Capture the cell that displays the provided text and extract its [X, Y] central coordinate. 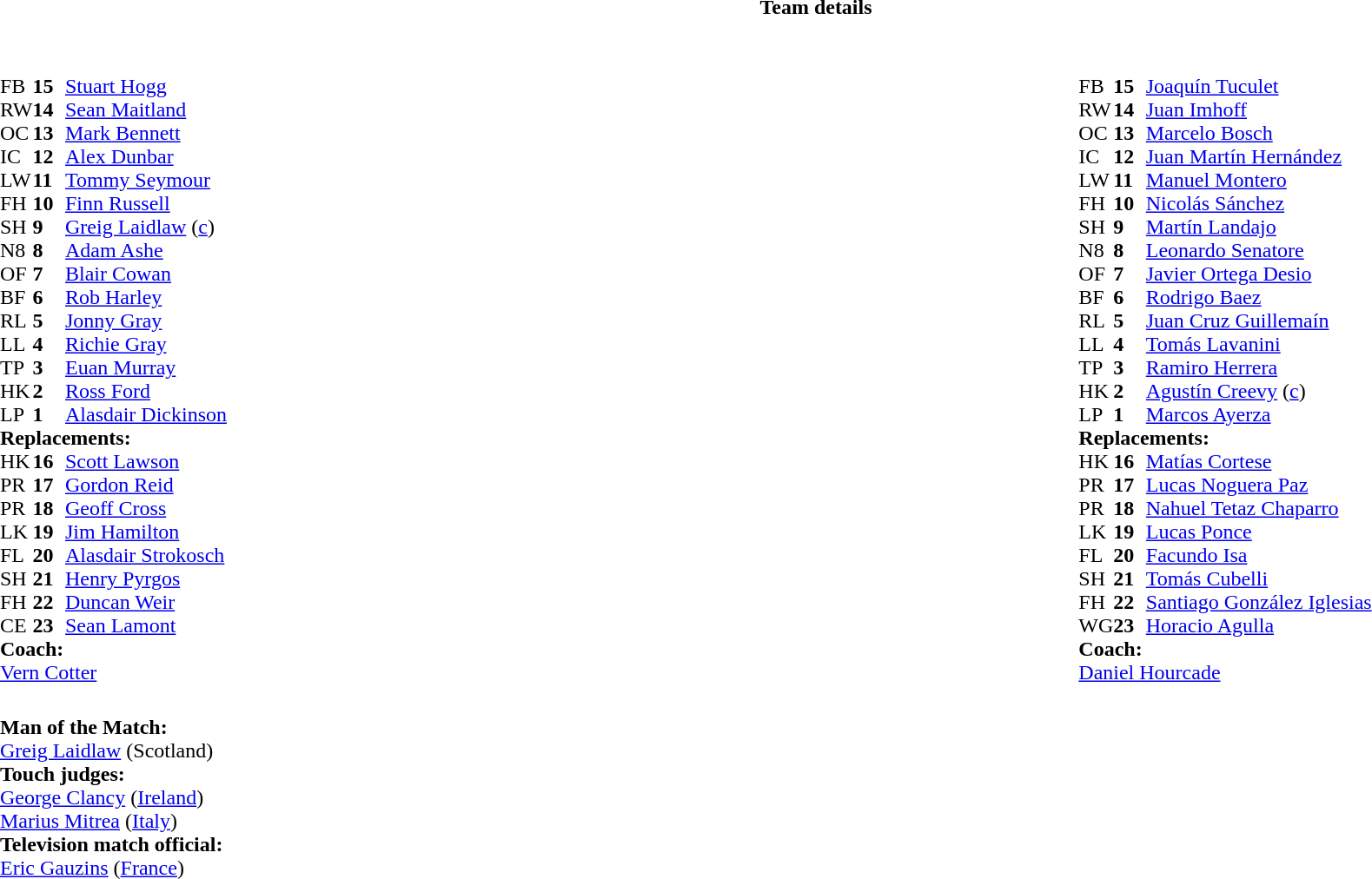
Duncan Weir [146, 603]
Santiago González Iglesias [1259, 603]
Blair Cowan [146, 274]
Joaquín Tuculet [1259, 87]
Jim Hamilton [146, 532]
Facundo Isa [1259, 556]
Tommy Seymour [146, 181]
Gordon Reid [146, 485]
Sean Maitland [146, 109]
Jonny Gray [146, 321]
Mark Bennett [146, 134]
Juan Cruz Guillemaín [1259, 321]
Richie Gray [146, 344]
Ross Ford [146, 391]
Horacio Agulla [1259, 625]
Ramiro Herrera [1259, 368]
Euan Murray [146, 368]
Henry Pyrgos [146, 578]
Finn Russell [146, 203]
Alex Dunbar [146, 156]
Rodrigo Baez [1259, 297]
CE [17, 625]
Rob Harley [146, 297]
Tomás Cubelli [1259, 578]
Geoff Cross [146, 509]
Javier Ortega Desio [1259, 274]
Martín Landajo [1259, 228]
Manuel Montero [1259, 181]
Lucas Ponce [1259, 532]
Matías Cortese [1259, 462]
WG [1096, 625]
Marcos Ayerza [1259, 415]
Scott Lawson [146, 462]
Daniel Hourcade [1225, 672]
Alasdair Dickinson [146, 415]
Adam Ashe [146, 250]
Marcelo Bosch [1259, 134]
Agustín Creevy (c) [1259, 391]
Greig Laidlaw (c) [146, 228]
Juan Imhoff [1259, 109]
Vern Cotter [113, 672]
Leonardo Senatore [1259, 250]
Nicolás Sánchez [1259, 203]
Nahuel Tetaz Chaparro [1259, 509]
Juan Martín Hernández [1259, 156]
Lucas Noguera Paz [1259, 485]
Tomás Lavanini [1259, 344]
Sean Lamont [146, 625]
Alasdair Strokosch [146, 556]
Stuart Hogg [146, 87]
